Return the [X, Y] coordinate for the center point of the cell that contains the specified text.  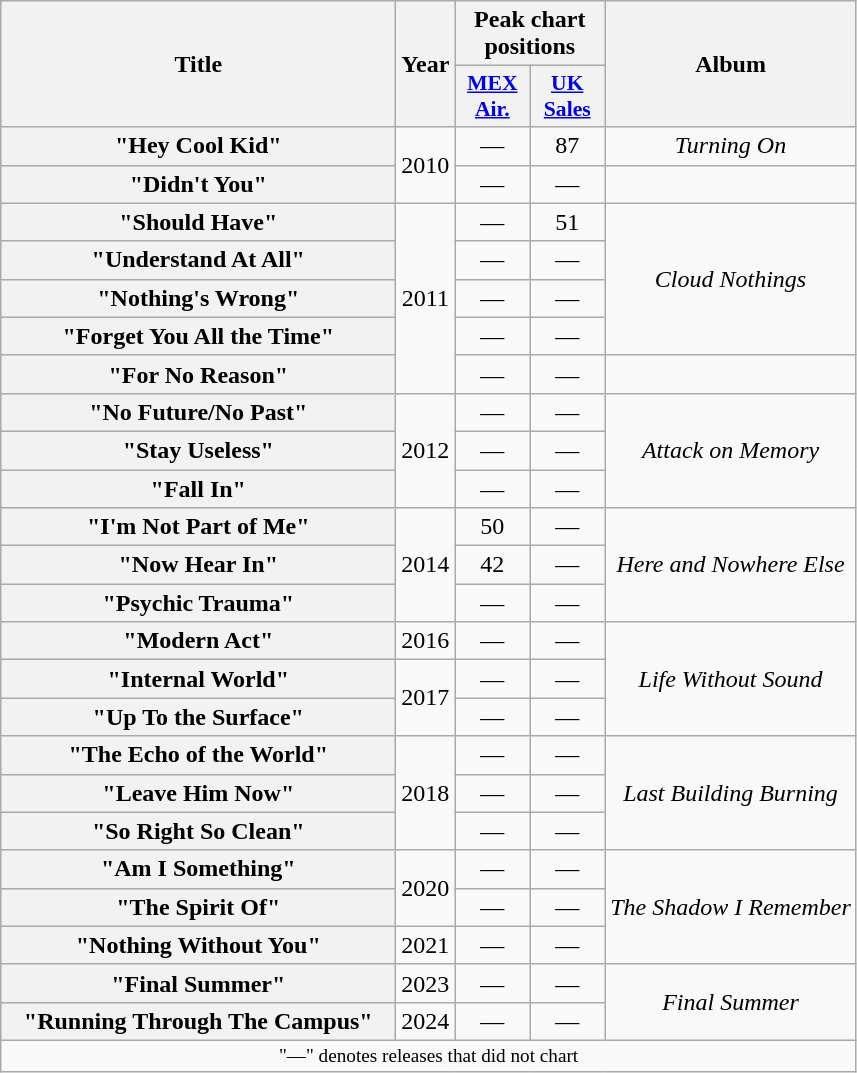
"The Echo of the World" [198, 755]
Peak chart positions [530, 34]
"Nothing's Wrong" [198, 298]
Album [731, 64]
"Fall In" [198, 489]
"Should Have" [198, 222]
2018 [426, 793]
50 [492, 527]
Title [198, 64]
Turning On [731, 146]
2016 [426, 641]
"Forget You All the Time" [198, 336]
"Running Through The Campus" [198, 1021]
"Leave Him Now" [198, 793]
2017 [426, 698]
2012 [426, 450]
"Am I Something" [198, 869]
"Stay Useless" [198, 450]
Life Without Sound [731, 679]
Last Building Burning [731, 793]
"So Right So Clean" [198, 831]
"Didn't You" [198, 184]
Final Summer [731, 1002]
"Modern Act" [198, 641]
2023 [426, 983]
Year [426, 64]
MEXAir. [492, 96]
Cloud Nothings [731, 279]
"Understand At All" [198, 260]
"Up To the Surface" [198, 717]
2024 [426, 1021]
"Nothing Without You" [198, 945]
87 [568, 146]
Here and Nowhere Else [731, 565]
2010 [426, 165]
"No Future/No Past" [198, 412]
"—" denotes releases that did not chart [429, 1056]
51 [568, 222]
"For No Reason" [198, 374]
"I'm Not Part of Me" [198, 527]
2020 [426, 888]
"The Spirit Of" [198, 907]
2014 [426, 565]
UKSales [568, 96]
"Final Summer" [198, 983]
2011 [426, 298]
"Hey Cool Kid" [198, 146]
The Shadow I Remember [731, 907]
"Now Hear In" [198, 565]
"Psychic Trauma" [198, 603]
2021 [426, 945]
"Internal World" [198, 679]
Attack on Memory [731, 450]
42 [492, 565]
